Capture the cell that displays the provided text and extract its (x, y) central coordinate. 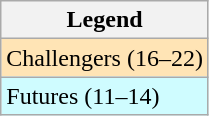
Legend (105, 20)
Futures (11–14) (105, 96)
Challengers (16–22) (105, 58)
